Find where the given text appears and provide that cell's center as [X, Y] coordinate. 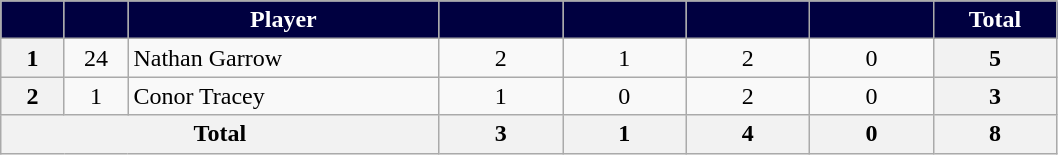
8 [995, 134]
4 [748, 134]
Conor Tracey [284, 96]
24 [96, 58]
Nathan Garrow [284, 58]
5 [995, 58]
Player [284, 20]
